For the text-containing cell, return its midpoint in (x, y) coordinate format. 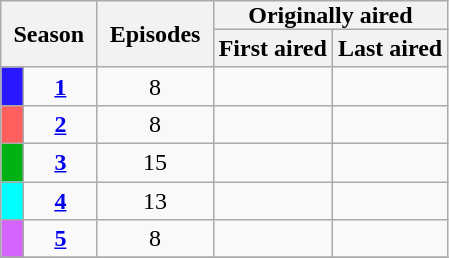
Last aired (390, 48)
5 (60, 239)
Episodes (155, 34)
3 (60, 162)
13 (155, 201)
15 (155, 162)
4 (60, 201)
2 (60, 124)
First aired (272, 48)
1 (60, 86)
Season (49, 34)
Originally aired (330, 15)
